Capture the cell that displays the provided text and extract its [x, y] central coordinate. 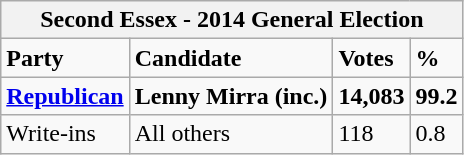
% [436, 58]
99.2 [436, 96]
Republican [65, 96]
0.8 [436, 134]
Candidate [231, 58]
Lenny Mirra (inc.) [231, 96]
All others [231, 134]
14,083 [372, 96]
118 [372, 134]
Second Essex - 2014 General Election [232, 20]
Party [65, 58]
Votes [372, 58]
Write-ins [65, 134]
